Extract the (x, y) coordinate from the center of the cell holding the provided text.  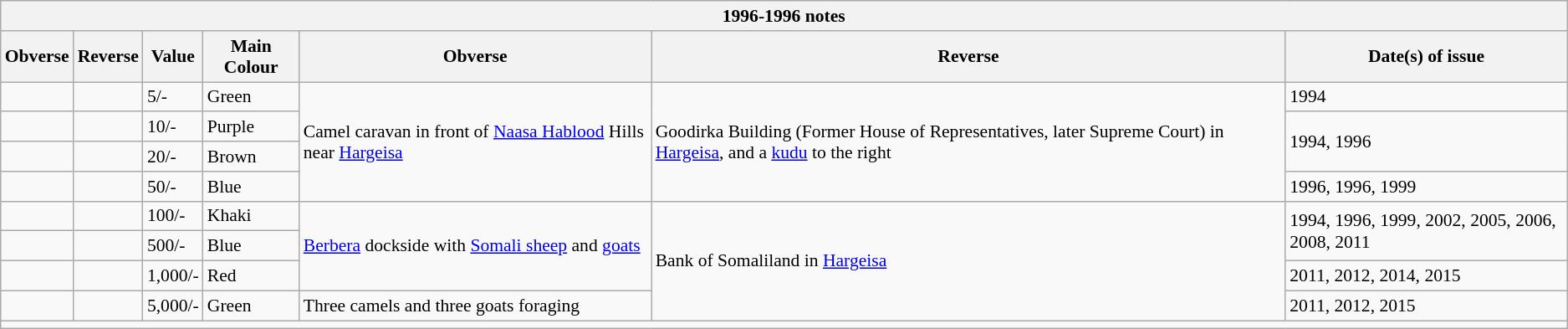
20/- (173, 157)
5/- (173, 97)
Three camels and three goats foraging (475, 306)
1994, 1996, 1999, 2002, 2005, 2006, 2008, 2011 (1426, 231)
Main Colour (251, 57)
Camel caravan in front of Naasa Hablood Hills near Hargeisa (475, 141)
10/- (173, 127)
Purple (251, 127)
Brown (251, 157)
Berbera dockside with Somali sheep and goats (475, 246)
1994 (1426, 97)
100/- (173, 216)
1,000/- (173, 276)
1996-1996 notes (784, 16)
1996, 1996, 1999 (1426, 187)
500/- (173, 246)
2011, 2012, 2015 (1426, 306)
Khaki (251, 216)
Date(s) of issue (1426, 57)
2011, 2012, 2014, 2015 (1426, 276)
Red (251, 276)
1994, 1996 (1426, 142)
5,000/- (173, 306)
50/- (173, 187)
Goodirka Building (Former House of Representatives, later Supreme Court) in Hargeisa, and a kudu to the right (968, 141)
Value (173, 57)
Bank of Somaliland in Hargeisa (968, 260)
